Determine the (x, y) coordinate at the center of the cell enclosing the given text.  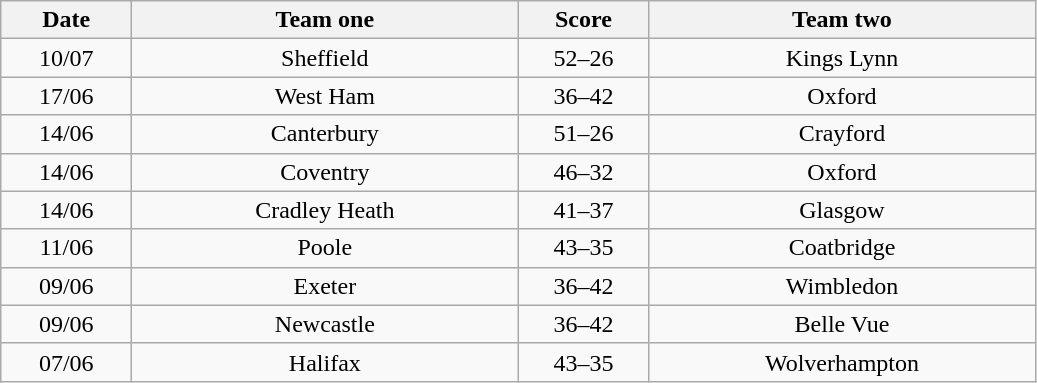
Wolverhampton (842, 362)
41–37 (584, 210)
51–26 (584, 134)
11/06 (66, 248)
Coatbridge (842, 248)
Poole (325, 248)
Sheffield (325, 58)
17/06 (66, 96)
Crayford (842, 134)
Cradley Heath (325, 210)
Date (66, 20)
07/06 (66, 362)
Coventry (325, 172)
Glasgow (842, 210)
10/07 (66, 58)
West Ham (325, 96)
Kings Lynn (842, 58)
Halifax (325, 362)
Exeter (325, 286)
Newcastle (325, 324)
46–32 (584, 172)
Canterbury (325, 134)
Score (584, 20)
Team two (842, 20)
Wimbledon (842, 286)
Team one (325, 20)
Belle Vue (842, 324)
52–26 (584, 58)
